Output the (X, Y) coordinate of the center of the cell containing the given text.  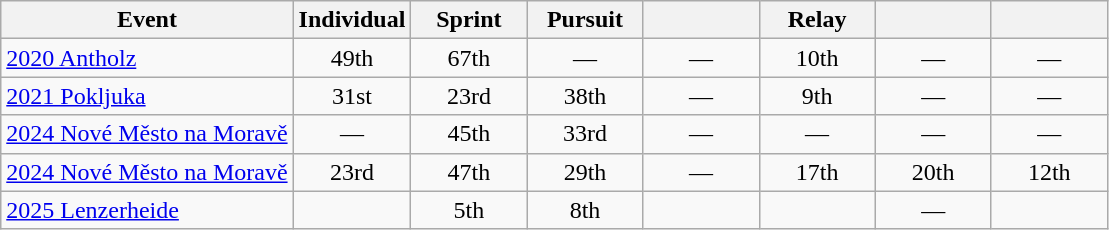
10th (817, 58)
38th (585, 96)
2021 Pokljuka (147, 96)
33rd (585, 134)
45th (469, 134)
67th (469, 58)
20th (933, 172)
12th (1049, 172)
17th (817, 172)
49th (352, 58)
Event (147, 20)
8th (585, 210)
31st (352, 96)
Pursuit (585, 20)
2025 Lenzerheide (147, 210)
Sprint (469, 20)
9th (817, 96)
47th (469, 172)
2020 Antholz (147, 58)
Relay (817, 20)
Individual (352, 20)
5th (469, 210)
29th (585, 172)
